For the text-containing cell, return its midpoint in [X, Y] coordinate format. 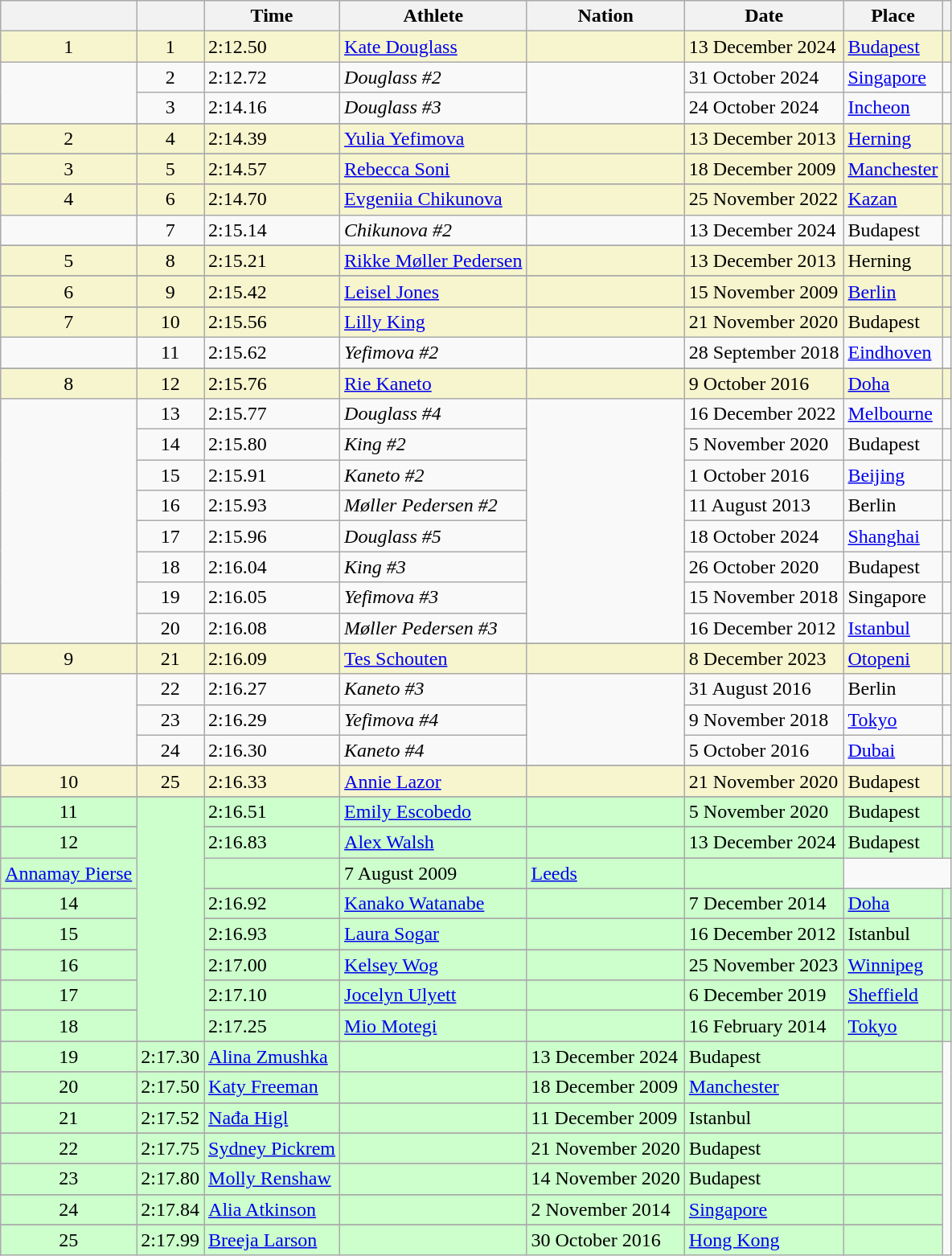
25 November 2023 [764, 965]
Beijing [892, 475]
2:16.51 [272, 811]
2:16.92 [272, 904]
Douglass #3 [433, 108]
Kazan [892, 199]
9 October 2016 [764, 384]
2:16.30 [272, 750]
2:12.72 [272, 77]
Hong Kong [764, 1240]
Molly Renshaw [272, 1179]
Athlete [433, 16]
Nation [605, 16]
Leisel Jones [433, 291]
25 November 2022 [764, 199]
18 October 2024 [764, 536]
2:16.04 [272, 567]
2:15.93 [272, 506]
Kanako Watanabe [433, 904]
2:17.84 [170, 1209]
5 October 2016 [764, 750]
14 November 2020 [605, 1179]
Date [764, 16]
11 December 2009 [605, 1118]
16 February 2014 [764, 1026]
Rikke Møller Pedersen [433, 261]
1 October 2016 [764, 475]
Alia Atkinson [272, 1209]
Kaneto #3 [433, 689]
Breeja Larson [272, 1240]
Annamay Pierse [69, 872]
Alex Walsh [433, 842]
2:15.21 [272, 261]
Douglass #4 [433, 414]
Time [272, 16]
24 October 2024 [764, 108]
Sydney Pickrem [272, 1148]
2:15.96 [272, 536]
Yulia Yefimova [433, 138]
7 August 2009 [433, 872]
Laura Sogar [433, 934]
Møller Pedersen #3 [433, 628]
Shanghai [892, 536]
Rebecca Soni [433, 169]
15 November 2018 [764, 597]
16 December 2022 [764, 414]
Kelsey Wog [433, 965]
Nađa Higl [272, 1118]
2:15.91 [272, 475]
2:16.09 [272, 659]
Annie Lazor [433, 781]
Douglass #2 [433, 77]
Yefimova #4 [433, 720]
2:14.39 [272, 138]
2:17.10 [272, 995]
2:16.83 [272, 842]
2:15.77 [272, 414]
2:17.50 [170, 1087]
2:17.75 [170, 1148]
Alina Zmushka [272, 1057]
30 October 2016 [605, 1240]
Chikunova #2 [433, 230]
Incheon [892, 108]
Emily Escobedo [433, 811]
2:15.76 [272, 384]
2:14.16 [272, 108]
2:16.05 [272, 597]
8 December 2023 [764, 659]
15 November 2009 [764, 291]
6 December 2019 [764, 995]
2:12.50 [272, 47]
Jocelyn Ulyett [433, 995]
Melbourne [892, 414]
2:16.27 [272, 689]
Place [892, 16]
2:17.25 [272, 1026]
Mio Motegi [433, 1026]
Yefimova #3 [433, 597]
2:15.42 [272, 291]
Kaneto #4 [433, 750]
28 September 2018 [764, 352]
Otopeni [892, 659]
Kaneto #2 [433, 475]
2:17.99 [170, 1240]
2:17.00 [272, 965]
Eindhoven [892, 352]
31 October 2024 [764, 77]
2:16.93 [272, 934]
2 November 2014 [605, 1209]
9 November 2018 [764, 720]
31 August 2016 [764, 689]
Katy Freeman [272, 1087]
King #3 [433, 567]
Rie Kaneto [433, 384]
2:16.33 [272, 781]
2:15.14 [272, 230]
7 December 2014 [764, 904]
Douglass #5 [433, 536]
2:14.57 [272, 169]
11 August 2013 [764, 506]
2:17.52 [170, 1118]
2:17.80 [170, 1179]
King #2 [433, 445]
Evgeniia Chikunova [433, 199]
Kate Douglass [433, 47]
2:15.56 [272, 322]
13 [170, 414]
26 October 2020 [764, 567]
Møller Pedersen #2 [433, 506]
Lilly King [433, 322]
2:16.08 [272, 628]
Dubai [892, 750]
Sheffield [892, 995]
2:15.62 [272, 352]
Yefimova #2 [433, 352]
2:15.80 [272, 445]
2:14.70 [272, 199]
Leeds [605, 872]
2:16.29 [272, 720]
Tes Schouten [433, 659]
2:17.30 [170, 1057]
Winnipeg [892, 965]
